Detect which cell encompasses the target text, then output its [X, Y] center coordinate. 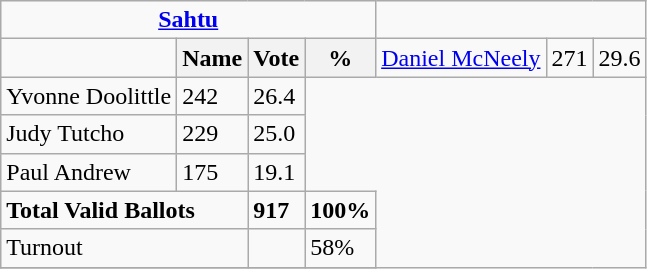
Judy Tutcho [89, 134]
Turnout [124, 248]
% [340, 58]
917 [276, 210]
Yvonne Doolittle [89, 96]
19.1 [276, 172]
25.0 [276, 134]
100% [340, 210]
Sahtu [188, 20]
26.4 [276, 96]
Daniel McNeely [461, 58]
Total Valid Ballots [124, 210]
242 [212, 96]
Vote [276, 58]
Name [212, 58]
229 [212, 134]
Paul Andrew [89, 172]
271 [570, 58]
29.6 [620, 58]
175 [212, 172]
58% [340, 248]
